Search for the cell housing the specified text and yield its (X, Y) center coordinate. 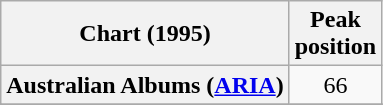
Peakposition (335, 34)
Australian Albums (ARIA) (145, 85)
Chart (1995) (145, 34)
66 (335, 85)
